Pinpoint the cell where the given text exists, returning its [x, y] midpoint coordinate. 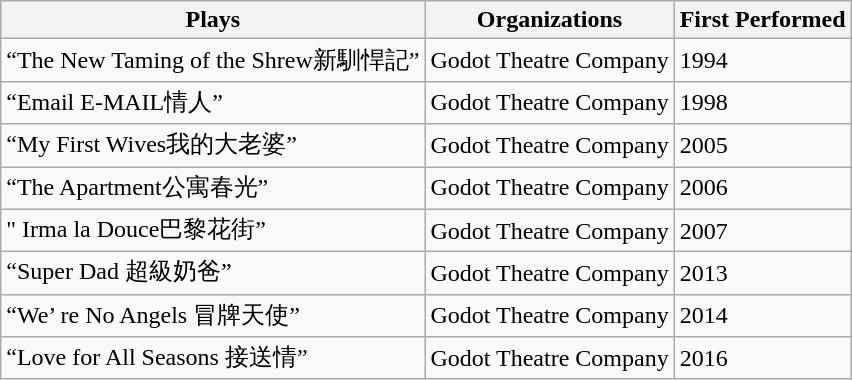
Plays [213, 20]
“We’ re No Angels 冒牌天使” [213, 316]
1994 [762, 60]
2013 [762, 274]
First Performed [762, 20]
2014 [762, 316]
“Email E-MAIL情人” [213, 102]
“The New Taming of the Shrew新馴悍記” [213, 60]
1998 [762, 102]
2005 [762, 146]
“The Apartment公寓春光” [213, 188]
Organizations [550, 20]
" Irma la Douce巴黎花街” [213, 230]
“My First Wives我的大老婆” [213, 146]
“Super Dad 超級奶爸” [213, 274]
2007 [762, 230]
2016 [762, 358]
“Love for All Seasons 接送情” [213, 358]
2006 [762, 188]
